Locate the cell with the specified text and output its (x, y) center coordinate. 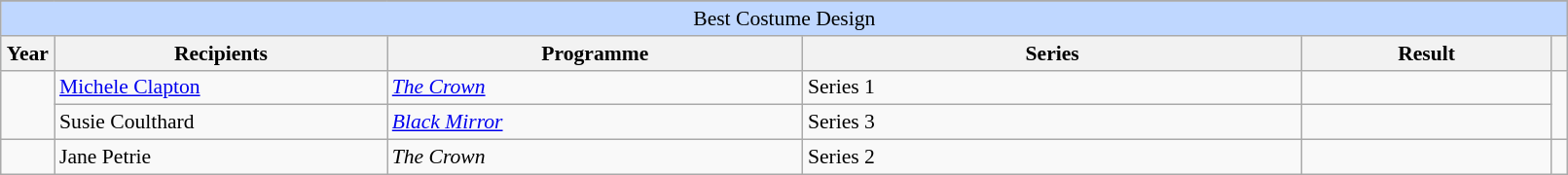
Series (1053, 53)
Year (27, 53)
Series 1 (1053, 87)
Susie Coulthard (221, 122)
Programme (596, 53)
Series 3 (1053, 122)
Black Mirror (596, 122)
Michele Clapton (221, 87)
Series 2 (1053, 157)
Recipients (221, 53)
Best Costume Design (784, 18)
Jane Petrie (221, 157)
Result (1426, 53)
